Search for the cell housing the specified text and yield its (X, Y) center coordinate. 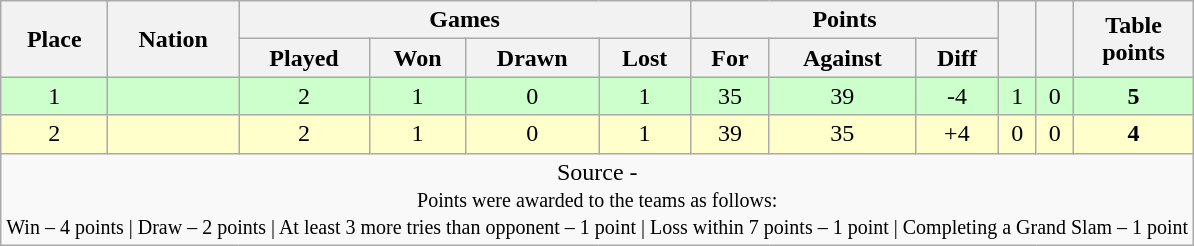
Drawn (532, 58)
Tablepoints (1133, 39)
For (730, 58)
Place (54, 39)
Diff (956, 58)
Won (417, 58)
Lost (645, 58)
Nation (174, 39)
5 (1133, 96)
+4 (956, 134)
Against (842, 58)
Played (304, 58)
Games (465, 20)
Points (845, 20)
-4 (956, 96)
4 (1133, 134)
